Capture the cell that displays the provided text and extract its (x, y) central coordinate. 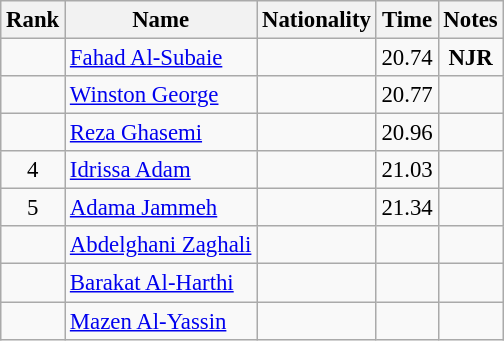
21.34 (407, 208)
20.77 (407, 95)
5 (33, 208)
Fahad Al-Subaie (161, 58)
Barakat Al-Harthi (161, 283)
Reza Ghasemi (161, 133)
Time (407, 20)
Adama Jammeh (161, 208)
21.03 (407, 170)
Idrissa Adam (161, 170)
Mazen Al-Yassin (161, 321)
20.96 (407, 133)
20.74 (407, 58)
Winston George (161, 95)
NJR (470, 58)
Nationality (316, 20)
4 (33, 170)
Notes (470, 20)
Rank (33, 20)
Name (161, 20)
Abdelghani Zaghali (161, 245)
